Search for the cell housing the specified text and yield its [x, y] center coordinate. 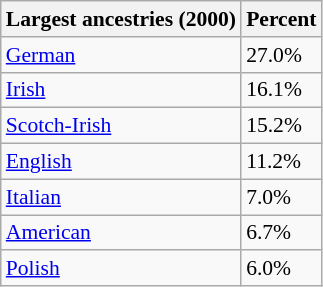
Irish [121, 90]
27.0% [281, 55]
6.0% [281, 269]
15.2% [281, 126]
American [121, 233]
11.2% [281, 162]
English [121, 162]
German [121, 55]
7.0% [281, 197]
6.7% [281, 233]
Largest ancestries (2000) [121, 19]
Percent [281, 19]
16.1% [281, 90]
Scotch-Irish [121, 126]
Italian [121, 197]
Polish [121, 269]
